Pinpoint the cell where the given text exists, returning its [x, y] midpoint coordinate. 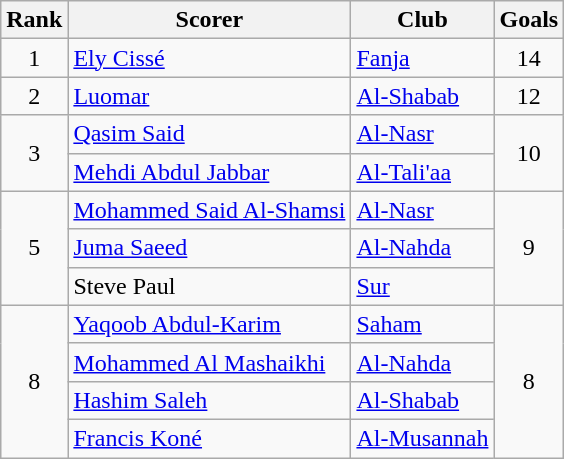
Steve Paul [210, 286]
2 [34, 96]
Luomar [210, 96]
Al-Musannah [422, 438]
Mohammed Al Mashaikhi [210, 362]
Yaqoob Abdul-Karim [210, 324]
Rank [34, 20]
Al-Tali'aa [422, 172]
14 [529, 58]
Mehdi Abdul Jabbar [210, 172]
9 [529, 248]
Ely Cissé [210, 58]
Fanja [422, 58]
Mohammed Said Al-Shamsi [210, 210]
Saham [422, 324]
3 [34, 153]
Goals [529, 20]
10 [529, 153]
Juma Saeed [210, 248]
Hashim Saleh [210, 400]
Scorer [210, 20]
Sur [422, 286]
12 [529, 96]
Qasim Said [210, 134]
1 [34, 58]
Francis Koné [210, 438]
5 [34, 248]
Club [422, 20]
